Determine the [X, Y] coordinate at the center of the cell enclosing the given text.  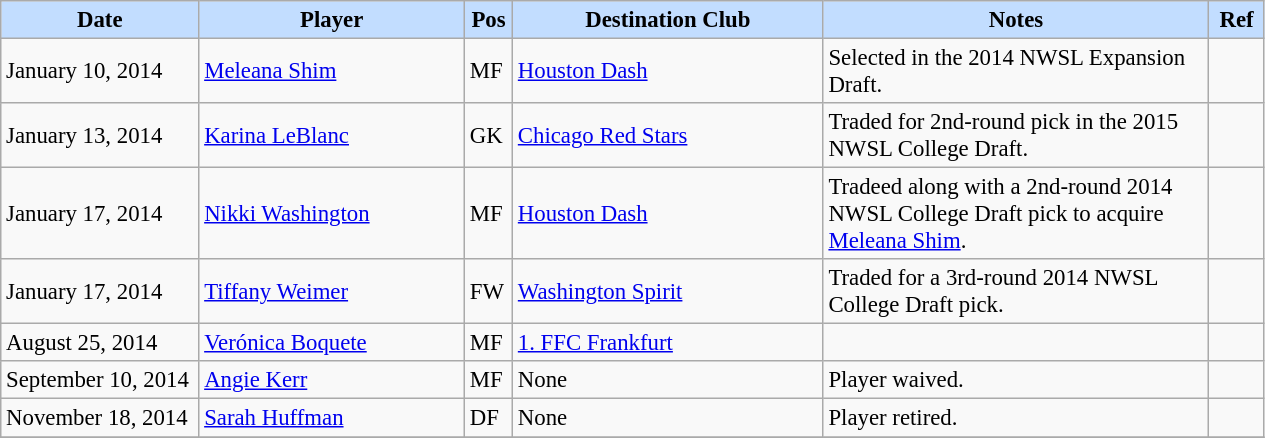
Selected in the 2014 NWSL Expansion Draft. [1016, 72]
November 18, 2014 [100, 418]
Player retired. [1016, 418]
Chicago Red Stars [668, 136]
Washington Spirit [668, 292]
Player waived. [1016, 381]
Destination Club [668, 20]
Notes [1016, 20]
Angie Kerr [332, 381]
GK [488, 136]
Meleana Shim [332, 72]
Pos [488, 20]
Traded for 2nd-round pick in the 2015 NWSL College Draft. [1016, 136]
Player [332, 20]
Ref [1237, 20]
Traded for a 3rd-round 2014 NWSL College Draft pick. [1016, 292]
Karina LeBlanc [332, 136]
1. FFC Frankfurt [668, 343]
January 13, 2014 [100, 136]
Tiffany Weimer [332, 292]
August 25, 2014 [100, 343]
Sarah Huffman [332, 418]
DF [488, 418]
Verónica Boquete [332, 343]
September 10, 2014 [100, 381]
January 10, 2014 [100, 72]
FW [488, 292]
Date [100, 20]
Tradeed along with a 2nd-round 2014 NWSL College Draft pick to acquire Meleana Shim. [1016, 214]
Nikki Washington [332, 214]
